Determine the [X, Y] coordinate at the center of the cell enclosing the given text.  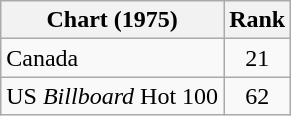
62 [258, 96]
Rank [258, 20]
Chart (1975) [112, 20]
21 [258, 58]
US Billboard Hot 100 [112, 96]
Canada [112, 58]
